Search for the cell housing the specified text and yield its [X, Y] center coordinate. 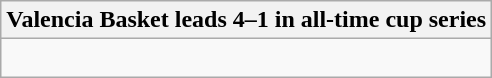
Valencia Basket leads 4–1 in all-time cup series [246, 20]
